Detect which cell encompasses the target text, then output its [X, Y] center coordinate. 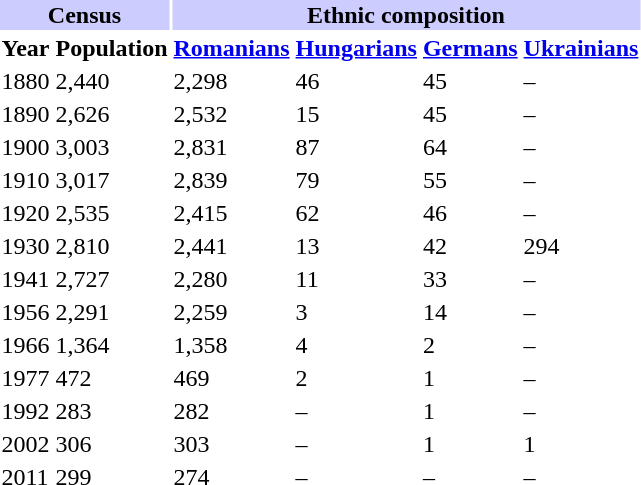
1956 [26, 312]
1977 [26, 378]
1920 [26, 213]
Year [26, 48]
4 [356, 345]
1992 [26, 411]
79 [356, 180]
2,259 [232, 312]
87 [356, 147]
2,532 [232, 114]
2,298 [232, 81]
Germans [470, 48]
2,291 [112, 312]
1930 [26, 246]
282 [232, 411]
3,017 [112, 180]
1,364 [112, 345]
11 [356, 279]
42 [470, 246]
303 [232, 444]
306 [112, 444]
2002 [26, 444]
283 [112, 411]
469 [232, 378]
Ethnic composition [406, 15]
15 [356, 114]
1910 [26, 180]
Population [112, 48]
1,358 [232, 345]
55 [470, 180]
3 [356, 312]
64 [470, 147]
Ukrainians [581, 48]
1941 [26, 279]
13 [356, 246]
2,440 [112, 81]
1900 [26, 147]
Romanians [232, 48]
2,831 [232, 147]
33 [470, 279]
2,415 [232, 213]
1890 [26, 114]
2,626 [112, 114]
3,003 [112, 147]
2,839 [232, 180]
2,810 [112, 246]
472 [112, 378]
Census [84, 15]
294 [581, 246]
2,727 [112, 279]
1880 [26, 81]
2,535 [112, 213]
2,280 [232, 279]
14 [470, 312]
Hungarians [356, 48]
62 [356, 213]
1966 [26, 345]
2,441 [232, 246]
